Output the [x, y] coordinate of the center of the cell containing the given text.  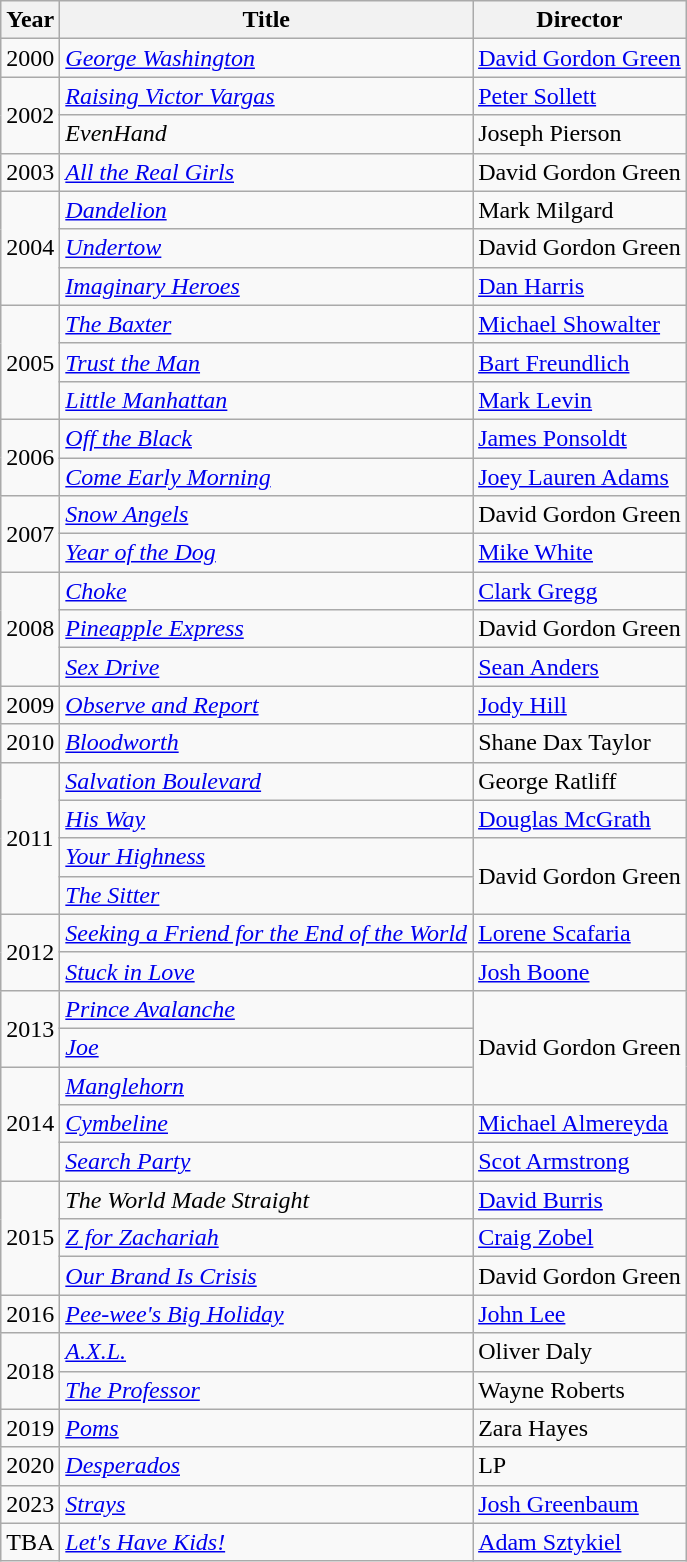
2014 [30, 1123]
Undertow [266, 248]
Sean Anders [580, 667]
2003 [30, 172]
Salvation Boulevard [266, 781]
2013 [30, 1028]
Let's Have Kids! [266, 1542]
Joseph Pierson [580, 134]
Josh Greenbaum [580, 1504]
Michael Showalter [580, 324]
2010 [30, 743]
The Sitter [266, 895]
2009 [30, 705]
2019 [30, 1428]
Jody Hill [580, 705]
Our Brand Is Crisis [266, 1276]
2005 [30, 362]
Seeking a Friend for the End of the World [266, 933]
2008 [30, 629]
Search Party [266, 1162]
2018 [30, 1371]
David Burris [580, 1200]
Dandelion [266, 210]
Shane Dax Taylor [580, 743]
James Ponsoldt [580, 438]
Choke [266, 591]
Clark Gregg [580, 591]
Raising Victor Vargas [266, 96]
Sex Drive [266, 667]
Michael Almereyda [580, 1124]
Poms [266, 1428]
Zara Hayes [580, 1428]
Your Highness [266, 857]
Director [580, 20]
Strays [266, 1504]
Observe and Report [266, 705]
Pineapple Express [266, 629]
2011 [30, 838]
2006 [30, 457]
George Washington [266, 58]
Title [266, 20]
Imaginary Heroes [266, 286]
EvenHand [266, 134]
Little Manhattan [266, 400]
George Ratliff [580, 781]
2023 [30, 1504]
John Lee [580, 1314]
Prince Avalanche [266, 1009]
Bart Freundlich [580, 362]
2007 [30, 534]
Year [30, 20]
2016 [30, 1314]
Cymbeline [266, 1124]
Wayne Roberts [580, 1390]
Lorene Scafaria [580, 933]
Manglehorn [266, 1085]
Z for Zachariah [266, 1238]
A.X.L. [266, 1352]
Mark Levin [580, 400]
Douglas McGrath [580, 819]
2015 [30, 1238]
Craig Zobel [580, 1238]
Trust the Man [266, 362]
2002 [30, 115]
Joe [266, 1047]
Come Early Morning [266, 477]
Stuck in Love [266, 971]
Dan Harris [580, 286]
Adam Sztykiel [580, 1542]
Joey Lauren Adams [580, 477]
Mike White [580, 553]
LP [580, 1466]
Bloodworth [266, 743]
TBA [30, 1542]
Mark Milgard [580, 210]
The World Made Straight [266, 1200]
Oliver Daly [580, 1352]
The Baxter [266, 324]
Josh Boone [580, 971]
2000 [30, 58]
Desperados [266, 1466]
All the Real Girls [266, 172]
2004 [30, 248]
2012 [30, 952]
Scot Armstrong [580, 1162]
His Way [266, 819]
Year of the Dog [266, 553]
Snow Angels [266, 515]
Off the Black [266, 438]
The Professor [266, 1390]
Peter Sollett [580, 96]
Pee-wee's Big Holiday [266, 1314]
2020 [30, 1466]
